Output the [X, Y] coordinate of the center of the cell containing the given text.  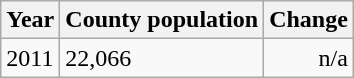
Year [30, 20]
22,066 [162, 58]
County population [162, 20]
2011 [30, 58]
n/a [309, 58]
Change [309, 20]
